Search for the cell housing the specified text and yield its [X, Y] center coordinate. 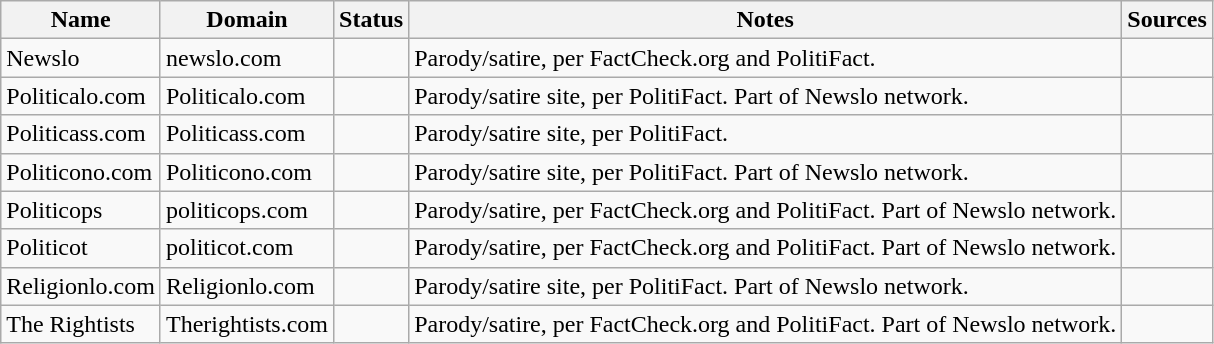
Notes [766, 20]
Domain [246, 20]
Status [372, 20]
Sources [1168, 20]
newslo.com [246, 58]
Politicops [81, 210]
Politicot [81, 248]
politicops.com [246, 210]
Parody/satire site, per PolitiFact. [766, 134]
Parody/satire, per FactCheck.org and PolitiFact. [766, 58]
The Rightists [81, 324]
Name [81, 20]
Newslo [81, 58]
politicot.com [246, 248]
Therightists.com [246, 324]
